Provide the (X, Y) coordinate of the cell's center where the given text is located.  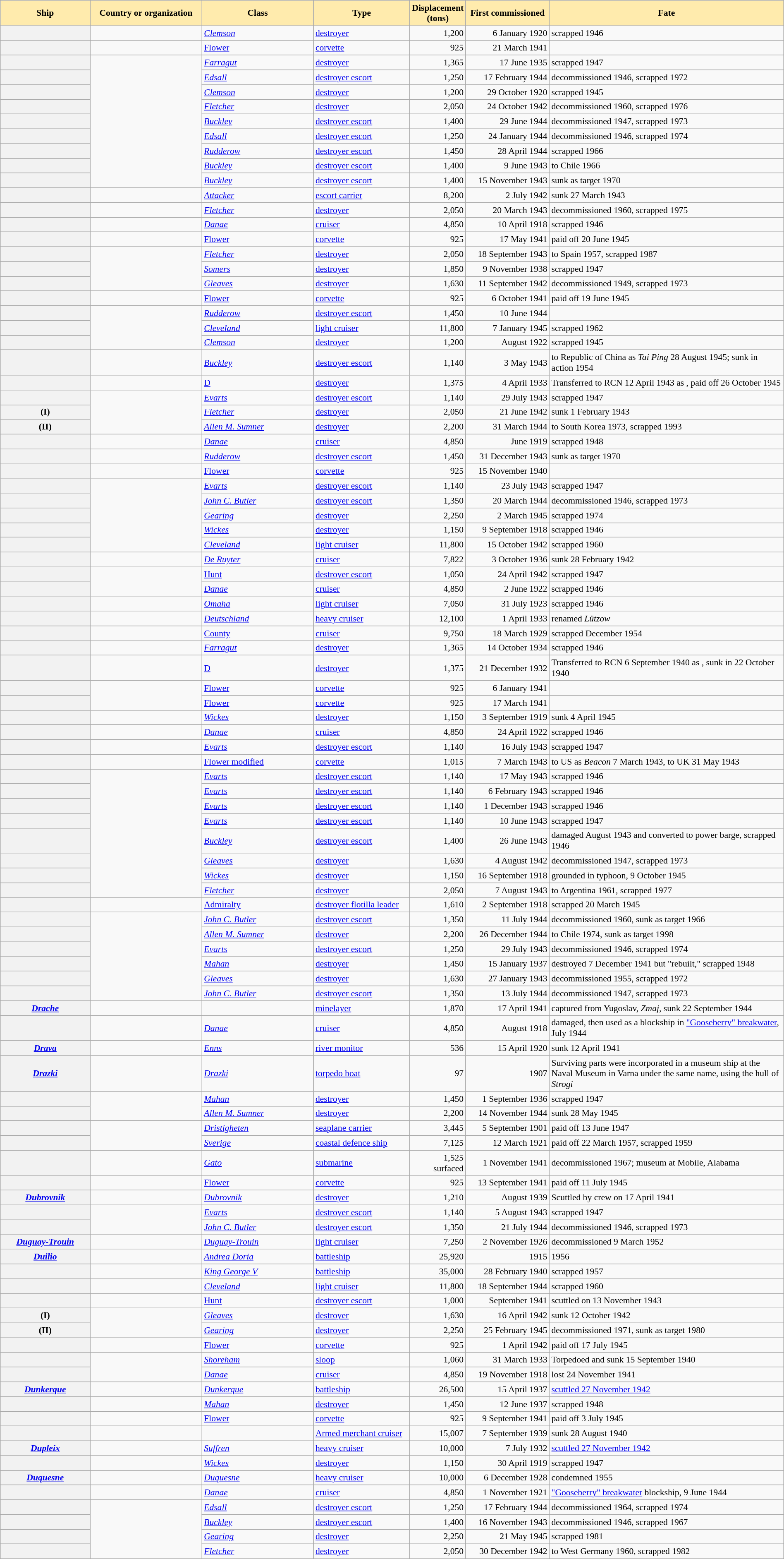
6 December 1928 (507, 1478)
sunk 28 May 1945 (667, 1113)
7,250 (437, 1242)
35,000 (437, 1271)
24 April 1942 (507, 574)
31 March 1944 (507, 427)
scrapped 1957 (667, 1271)
7 July 1932 (507, 1449)
September 1941 (507, 1301)
16 July 1943 (507, 747)
1 April 1933 (507, 619)
Type (361, 13)
1,000 (437, 1301)
scrapped December 1954 (667, 633)
18 September 1944 (507, 1286)
scrapped 1981 (667, 1537)
15 April 1937 (507, 1389)
paid off 11 July 1945 (667, 1183)
97 (437, 1073)
grounded in typhoon, 9 October 1945 (667, 875)
1956 (667, 1257)
21 June 1942 (507, 412)
paid off 19 June 1945 (667, 299)
decommissioned 1960, scrapped 1975 (667, 210)
paid off 3 July 1945 (667, 1419)
Attacker (258, 195)
27 January 1943 (507, 979)
lost 24 November 1941 (667, 1375)
18 September 1943 (507, 254)
4 August 1942 (507, 861)
28 February 1940 (507, 1271)
14 November 1944 (507, 1113)
7 September 1939 (507, 1434)
scrapped 1966 (667, 151)
16 April 1942 (507, 1316)
3,445 (437, 1128)
De Ruyter (258, 560)
20 March 1943 (507, 210)
9 November 1938 (507, 269)
1 December 1943 (507, 806)
7,125 (437, 1143)
river monitor (361, 1048)
16 November 1943 (507, 1522)
scrapped 20 March 1945 (667, 905)
sunk 27 March 1943 (667, 195)
Drava (45, 1048)
decommissioned 1960, scrapped 1976 (667, 107)
decommissioned 1967; museum at Mobile, Alabama (667, 1163)
18 March 1929 (507, 633)
15 November 1940 (507, 471)
1907 (507, 1073)
11 September 1942 (507, 284)
1 November 1921 (507, 1493)
to US as Beacon 7 March 1943, to UK 31 May 1943 (667, 762)
to South Korea 1973, scrapped 1993 (667, 427)
damaged, then used as a blockship in "Gooseberry" breakwater, July 1944 (667, 1028)
sunk 28 February 1942 (667, 560)
paid off 20 June 1945 (667, 240)
decommissioned 1946, scrapped 1967 (667, 1522)
Transferred to RCN 6 September 1940 as , sunk in 22 October 1940 (667, 668)
15 January 1937 (507, 964)
23 July 1943 (507, 486)
Country or organization (146, 13)
2 June 1922 (507, 589)
15 November 1943 (507, 181)
renamed Lützow (667, 619)
Transferred to RCN 12 April 1943 as , paid off 26 October 1945 (667, 383)
seaplane carrier (361, 1128)
1,870 (437, 1008)
sloop (361, 1360)
21 May 1945 (507, 1537)
4 April 1933 (507, 383)
Omaha (258, 604)
decommissioned 1960, sunk as target 1966 (667, 920)
1,060 (437, 1360)
1,610 (437, 905)
9 September 1941 (507, 1419)
1 September 1936 (507, 1099)
Scuttled by crew on 17 April 1941 (667, 1198)
decommissioned 1955, scrapped 1972 (667, 979)
Torpedoed and sunk 15 September 1940 (667, 1360)
sunk 12 April 1941 (667, 1048)
12,100 (437, 619)
August 1939 (507, 1198)
30 December 1942 (507, 1552)
Armed merchant cruiser (361, 1434)
King George V (258, 1271)
Admiralty (258, 905)
to Spain 1957, scrapped 1987 (667, 254)
1 November 1941 (507, 1163)
1,210 (437, 1198)
31 March 1933 (507, 1360)
"Gooseberry" breakwater blockship, 9 June 1944 (667, 1493)
17 May 1943 (507, 777)
minelayer (361, 1008)
decommissioned 1971, sunk as target 1980 (667, 1331)
Gato (258, 1163)
damaged August 1943 and converted to power barge, scrapped 1946 (667, 841)
9 June 1943 (507, 166)
9,750 (437, 633)
30 April 1919 (507, 1463)
15,007 (437, 1434)
Fate (667, 13)
26,500 (437, 1389)
2 November 1926 (507, 1242)
6 January 1920 (507, 33)
paid off 22 March 1957, scrapped 1959 (667, 1143)
24 October 1942 (507, 107)
Dupleix (45, 1449)
25,920 (437, 1257)
21 March 1941 (507, 48)
destroyer flotilla leader (361, 905)
14 October 1934 (507, 648)
6 October 1941 (507, 299)
13 September 1941 (507, 1183)
Duilio (45, 1257)
August 1922 (507, 343)
24 January 1944 (507, 137)
17 April 1941 (507, 1008)
7 March 1943 (507, 762)
sunk 28 August 1940 (667, 1434)
12 June 1937 (507, 1404)
536 (437, 1048)
7 January 1945 (507, 328)
Ship (45, 13)
1,525 surfaced (437, 1163)
16 September 1918 (507, 875)
29 June 1944 (507, 122)
escort carrier (361, 195)
31 July 1923 (507, 604)
torpedo boat (361, 1073)
Surviving parts were incorporated in a museum ship at the Naval Museum in Varna under the same name, using the hull of Strogi (667, 1073)
destroyed 7 December 1941 but "rebuilt," scrapped 1948 (667, 964)
1,050 (437, 574)
1 April 1942 (507, 1345)
21 December 1932 (507, 668)
2 July 1942 (507, 195)
29 October 1920 (507, 92)
31 December 1943 (507, 456)
to Chile 1974, sunk as target 1998 (667, 935)
6 February 1943 (507, 791)
decommissioned 1946, scrapped 1972 (667, 77)
19 November 1918 (507, 1375)
7,050 (437, 604)
17 May 1941 (507, 240)
Sverige (258, 1143)
20 March 1944 (507, 501)
scrapped 1974 (667, 516)
10 June 1944 (507, 313)
10 April 1918 (507, 225)
paid off 13 June 1947 (667, 1128)
24 April 1922 (507, 732)
First commissioned (507, 13)
2 March 1945 (507, 516)
25 February 1945 (507, 1331)
submarine (361, 1163)
17 March 1941 (507, 703)
scrapped 1962 (667, 328)
17 June 1935 (507, 63)
scuttled on 13 November 1943 (667, 1301)
Drache (45, 1008)
3 September 1919 (507, 717)
12 March 1921 (507, 1143)
5 September 1901 (507, 1128)
3 October 1936 (507, 560)
Shoreham (258, 1360)
26 June 1943 (507, 841)
condemned 1955 (667, 1478)
decommissioned 1964, scrapped 1974 (667, 1507)
1,850 (437, 269)
coastal defence ship (361, 1143)
August 1918 (507, 1028)
County (258, 633)
to Republic of China as Tai Ping 28 August 1945; sunk in action 1954 (667, 362)
10 June 1943 (507, 821)
Suffren (258, 1449)
to Chile 1966 (667, 166)
21 July 1944 (507, 1227)
15 October 1942 (507, 545)
1915 (507, 1257)
13 July 1944 (507, 993)
Deutschland (258, 619)
paid off 17 July 1945 (667, 1345)
Andrea Doria (258, 1257)
sunk 4 April 1945 (667, 717)
sunk 1 February 1943 (667, 412)
3 May 1943 (507, 362)
to Argentina 1961, scrapped 1977 (667, 890)
28 April 1944 (507, 151)
7,822 (437, 560)
6 January 1941 (507, 688)
decommissioned 9 March 1952 (667, 1242)
26 December 1944 (507, 935)
sunk 12 October 1942 (667, 1316)
decommissioned 1949, scrapped 1973 (667, 284)
5 August 1943 (507, 1213)
Displacement (tons) (437, 13)
2 September 1918 (507, 905)
Somers (258, 269)
Enns (258, 1048)
15 April 1920 (507, 1048)
Class (258, 13)
Flower modified (258, 762)
11 July 1944 (507, 920)
8,200 (437, 195)
7 August 1943 (507, 890)
to West Germany 1960, scrapped 1982 (667, 1552)
June 1919 (507, 442)
9 September 1918 (507, 530)
1,015 (437, 762)
captured from Yugoslav, Zmaj, sunk 22 September 1944 (667, 1008)
Dristigheten (258, 1128)
